For the text-containing cell, return its midpoint in (x, y) coordinate format. 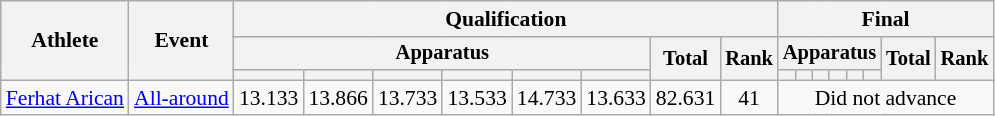
Event (182, 40)
13.733 (408, 98)
Did not advance (886, 98)
13.633 (616, 98)
14.733 (546, 98)
82.631 (686, 98)
All-around (182, 98)
13.533 (476, 98)
Ferhat Arican (65, 98)
Final (886, 19)
13.866 (338, 98)
Qualification (506, 19)
41 (749, 98)
Athlete (65, 40)
13.133 (268, 98)
